Capture the cell that displays the provided text and extract its [x, y] central coordinate. 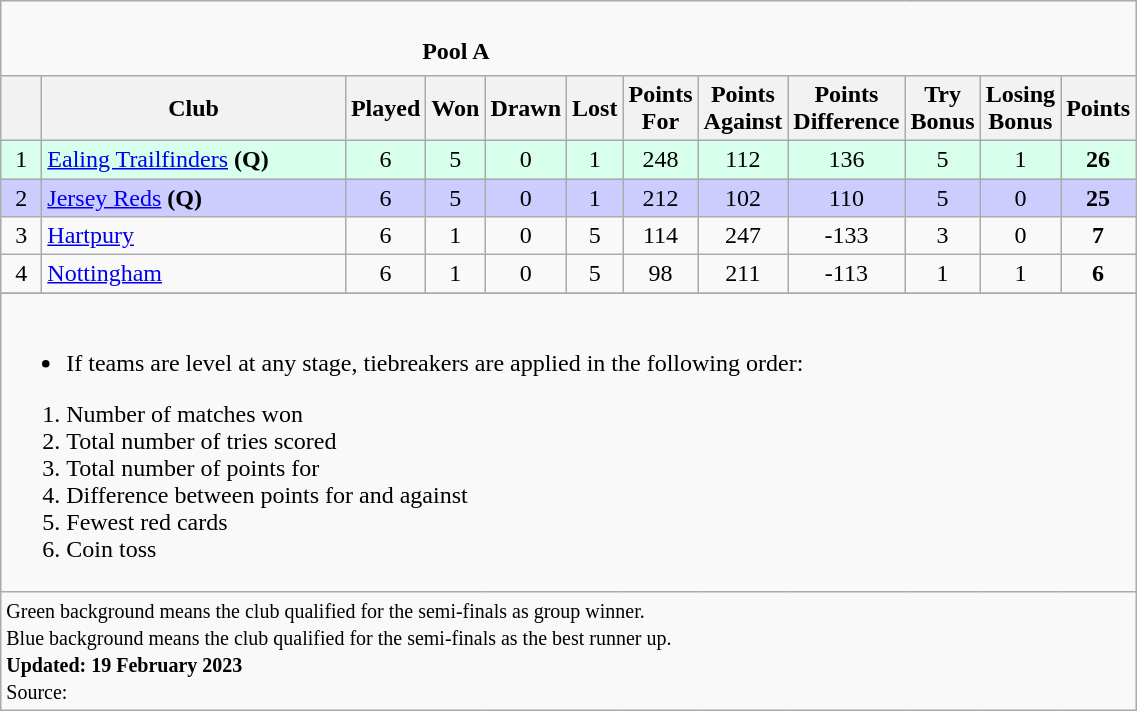
114 [660, 236]
248 [660, 159]
Drawn [526, 108]
Club [194, 108]
4 [22, 274]
25 [1098, 197]
Jersey Reds (Q) [194, 197]
26 [1098, 159]
-133 [846, 236]
112 [743, 159]
Played [385, 108]
110 [846, 197]
Points [1098, 108]
136 [846, 159]
211 [743, 274]
Won [456, 108]
Points For [660, 108]
Losing Bonus [1020, 108]
2 [22, 197]
Try Bonus [942, 108]
Lost [595, 108]
Hartpury [194, 236]
102 [743, 197]
7 [1098, 236]
247 [743, 236]
212 [660, 197]
98 [660, 274]
-113 [846, 274]
Nottingham [194, 274]
Ealing Trailfinders (Q) [194, 159]
Points Against [743, 108]
Points Difference [846, 108]
